Return (x, y) of the center of cell containing provided text 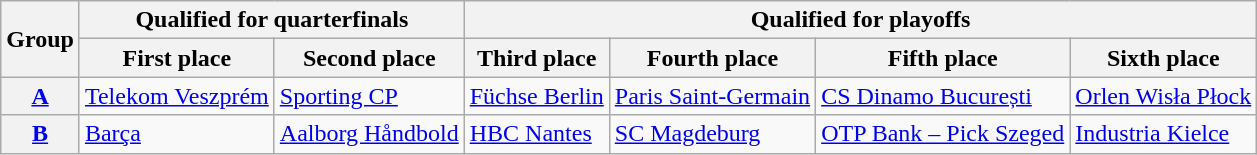
Qualified for playoffs (860, 20)
Paris Saint-Germain (712, 96)
SC Magdeburg (712, 134)
Aalborg Håndbold (369, 134)
First place (176, 58)
CS Dinamo București (943, 96)
Telekom Veszprém (176, 96)
Fourth place (712, 58)
HBC Nantes (536, 134)
Sporting CP (369, 96)
Industria Kielce (1164, 134)
Group (40, 39)
B (40, 134)
Fifth place (943, 58)
Füchse Berlin (536, 96)
Third place (536, 58)
OTP Bank – Pick Szeged (943, 134)
Second place (369, 58)
Orlen Wisła Płock (1164, 96)
A (40, 96)
Barça (176, 134)
Qualified for quarterfinals (272, 20)
Sixth place (1164, 58)
